Output the [x, y] coordinate of the center of the cell containing the given text.  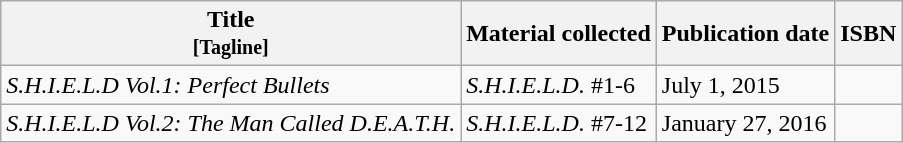
Title[Tagline] [231, 34]
ISBN [868, 34]
Material collected [559, 34]
January 27, 2016 [745, 123]
S.H.I.E.L.D. #1-6 [559, 85]
S.H.I.E.L.D. #7-12 [559, 123]
July 1, 2015 [745, 85]
S.H.I.E.L.D Vol.2: The Man Called D.E.A.T.H. [231, 123]
S.H.I.E.L.D Vol.1: Perfect Bullets [231, 85]
Publication date [745, 34]
